Detect which cell encompasses the target text, then output its [X, Y] center coordinate. 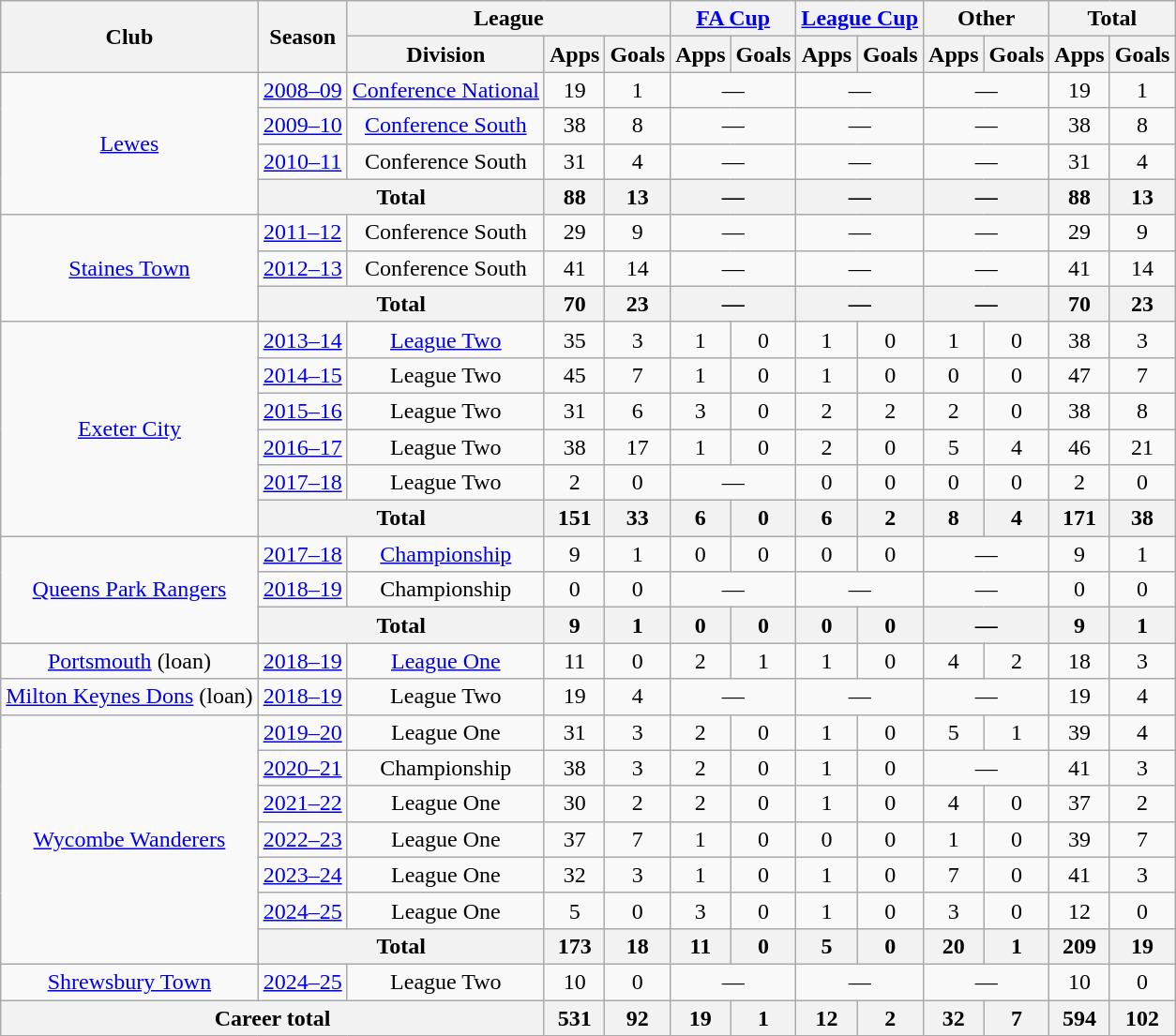
Club [129, 37]
League Cup [860, 19]
2014–15 [302, 375]
Exeter City [129, 428]
20 [954, 946]
173 [574, 946]
45 [574, 375]
Wycombe Wanderers [129, 839]
Season [302, 37]
2016–17 [302, 447]
2010–11 [302, 161]
2013–14 [302, 339]
151 [574, 518]
17 [638, 447]
FA Cup [733, 19]
47 [1079, 375]
2019–20 [302, 732]
33 [638, 518]
2008–09 [302, 90]
Other [987, 19]
209 [1079, 946]
171 [1079, 518]
Queens Park Rangers [129, 590]
2022–23 [302, 839]
21 [1142, 447]
46 [1079, 447]
2012–13 [302, 268]
2020–21 [302, 768]
Career total [273, 1017]
30 [574, 803]
Portsmouth (loan) [129, 661]
92 [638, 1017]
2011–12 [302, 233]
2021–22 [302, 803]
Lewes [129, 143]
2023–24 [302, 875]
Shrewsbury Town [129, 982]
Conference National [445, 90]
2015–16 [302, 411]
594 [1079, 1017]
Staines Town [129, 268]
35 [574, 339]
Milton Keynes Dons (loan) [129, 697]
102 [1142, 1017]
Division [445, 54]
531 [574, 1017]
2009–10 [302, 126]
League [508, 19]
